Determine the (x, y) coordinate at the center of the cell enclosing the given text.  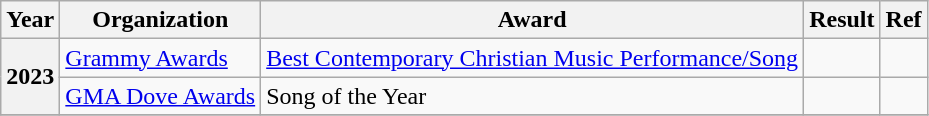
GMA Dove Awards (160, 96)
Best Contemporary Christian Music Performance/Song (532, 58)
Award (532, 20)
Organization (160, 20)
Grammy Awards (160, 58)
Song of the Year (532, 96)
Ref (904, 20)
Year (30, 20)
Result (842, 20)
2023 (30, 77)
